Provide the (X, Y) coordinate of the cell's center where the given text is located.  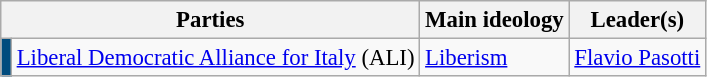
Leader(s) (638, 20)
Liberal Democratic Alliance for Italy (ALI) (215, 58)
Parties (210, 20)
Liberism (494, 58)
Flavio Pasotti (638, 58)
Main ideology (494, 20)
